Determine the (x, y) coordinate at the center of the cell enclosing the given text.  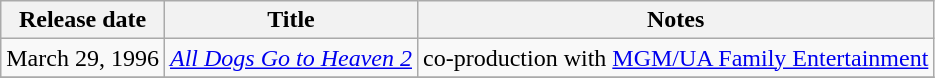
Release date (83, 20)
Notes (675, 20)
March 29, 1996 (83, 58)
Title (290, 20)
co-production with MGM/UA Family Entertainment (675, 58)
All Dogs Go to Heaven 2 (290, 58)
